Output the (x, y) coordinate of the center of the cell containing the given text.  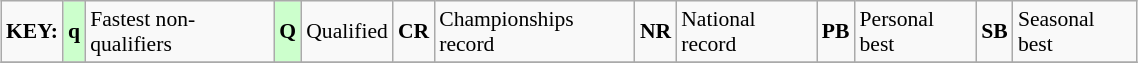
SB (994, 32)
NR (656, 32)
Q (288, 32)
Personal best (916, 32)
Fastest non-qualifiers (180, 32)
Seasonal best (1075, 32)
KEY: (32, 32)
Championships record (534, 32)
CR (414, 32)
National record (746, 32)
q (74, 32)
PB (836, 32)
Qualified (347, 32)
